Pinpoint the cell where the given text exists, returning its (X, Y) midpoint coordinate. 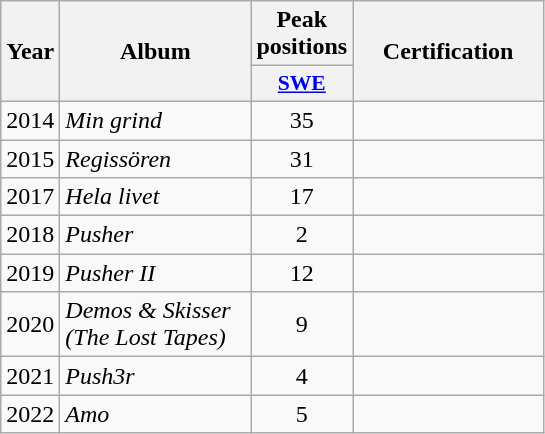
4 (302, 376)
2014 (30, 120)
2020 (30, 324)
Hela livet (156, 197)
2022 (30, 414)
Min grind (156, 120)
35 (302, 120)
Demos & Skisser (The Lost Tapes) (156, 324)
Certification (448, 52)
Push3r (156, 376)
Pusher II (156, 273)
Amo (156, 414)
2017 (30, 197)
2021 (30, 376)
2018 (30, 235)
Peak positions (302, 34)
5 (302, 414)
12 (302, 273)
2019 (30, 273)
Regissören (156, 159)
9 (302, 324)
Album (156, 52)
SWE (302, 84)
2015 (30, 159)
2 (302, 235)
Year (30, 52)
17 (302, 197)
Pusher (156, 235)
31 (302, 159)
